Provide the (X, Y) coordinate of the cell's center where the given text is located.  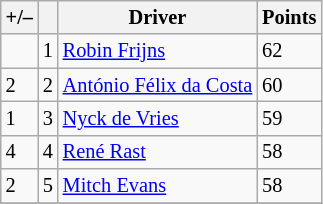
René Rast (158, 152)
Driver (158, 17)
António Félix da Costa (158, 85)
Points (289, 17)
62 (289, 51)
5 (48, 186)
60 (289, 85)
3 (48, 118)
Nyck de Vries (158, 118)
59 (289, 118)
+/– (20, 17)
Robin Frijns (158, 51)
Mitch Evans (158, 186)
